Capture the cell that displays the provided text and extract its [X, Y] central coordinate. 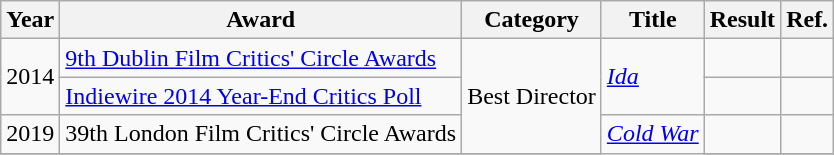
Title [652, 20]
Ref. [808, 20]
2014 [30, 77]
Award [261, 20]
Cold War [652, 134]
Best Director [532, 96]
Result [742, 20]
Ida [652, 77]
39th London Film Critics' Circle Awards [261, 134]
Category [532, 20]
9th Dublin Film Critics' Circle Awards [261, 58]
Indiewire 2014 Year-End Critics Poll [261, 96]
Year [30, 20]
2019 [30, 134]
